Detect which cell encompasses the target text, then output its (x, y) center coordinate. 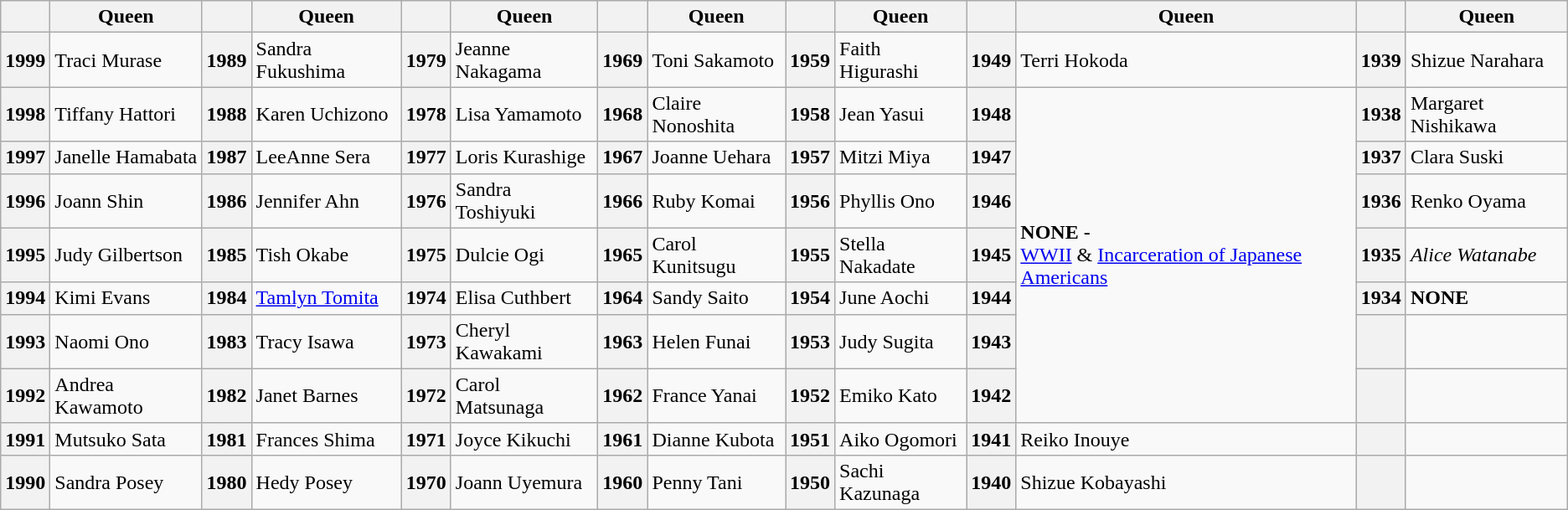
Alice Watanabe (1486, 255)
1961 (623, 439)
Claire Nonoshita (717, 114)
Phyllis Ono (901, 201)
Jeanne Nakagama (524, 60)
1938 (1380, 114)
France Yanai (717, 395)
Sachi Kazunaga (901, 482)
Joyce Kikuchi (524, 439)
1971 (426, 439)
1952 (811, 395)
Sandra Toshiyuki (524, 201)
1941 (992, 439)
1973 (426, 342)
NONE -WWII & Incarceration of Japanese Americans (1186, 255)
1968 (623, 114)
Elisa Cuthbert (524, 298)
Judy Sugita (901, 342)
Andrea Kawamoto (126, 395)
Aiko Ogomori (901, 439)
Loris Kurashige (524, 157)
Tish Okabe (327, 255)
Terri Hokoda (1186, 60)
Tamlyn Tomita (327, 298)
1981 (226, 439)
NONE (1486, 298)
Dianne Kubota (717, 439)
1943 (992, 342)
1980 (226, 482)
Shizue Kobayashi (1186, 482)
Shizue Narahara (1486, 60)
Cheryl Kawakami (524, 342)
1949 (992, 60)
1983 (226, 342)
1989 (226, 60)
Lisa Yamamoto (524, 114)
1970 (426, 482)
1957 (811, 157)
1955 (811, 255)
Stella Nakadate (901, 255)
Carol Matsunaga (524, 395)
1984 (226, 298)
Janelle Hamabata (126, 157)
1985 (226, 255)
1953 (811, 342)
Reiko Inouye (1186, 439)
Dulcie Ogi (524, 255)
1964 (623, 298)
1988 (226, 114)
Traci Murase (126, 60)
1945 (992, 255)
1967 (623, 157)
Carol Kunitsugu (717, 255)
1959 (811, 60)
Toni Sakamoto (717, 60)
Clara Suski (1486, 157)
1990 (25, 482)
1976 (426, 201)
Sandra Posey (126, 482)
1978 (426, 114)
1934 (1380, 298)
1987 (226, 157)
1982 (226, 395)
Karen Uchizono (327, 114)
1975 (426, 255)
Emiko Kato (901, 395)
1939 (1380, 60)
1993 (25, 342)
1937 (1380, 157)
June Aochi (901, 298)
1999 (25, 60)
1995 (25, 255)
1942 (992, 395)
1960 (623, 482)
Margaret Nishikawa (1486, 114)
LeeAnne Sera (327, 157)
Jennifer Ahn (327, 201)
Renko Oyama (1486, 201)
1992 (25, 395)
1950 (811, 482)
1966 (623, 201)
1940 (992, 482)
Tiffany Hattori (126, 114)
1935 (1380, 255)
1996 (25, 201)
1969 (623, 60)
Sandra Fukushima (327, 60)
1986 (226, 201)
1956 (811, 201)
Kimi Evans (126, 298)
1962 (623, 395)
Tracy Isawa (327, 342)
1979 (426, 60)
Joann Shin (126, 201)
Helen Funai (717, 342)
1951 (811, 439)
1948 (992, 114)
1998 (25, 114)
Joanne Uehara (717, 157)
Ruby Komai (717, 201)
1965 (623, 255)
1994 (25, 298)
1972 (426, 395)
Judy Gilbertson (126, 255)
1958 (811, 114)
1946 (992, 201)
Penny Tani (717, 482)
1997 (25, 157)
Janet Barnes (327, 395)
1936 (1380, 201)
Frances Shima (327, 439)
1954 (811, 298)
1963 (623, 342)
Jean Yasui (901, 114)
Mitzi Miya (901, 157)
Hedy Posey (327, 482)
Naomi Ono (126, 342)
1974 (426, 298)
1977 (426, 157)
1991 (25, 439)
Sandy Saito (717, 298)
Joann Uyemura (524, 482)
1947 (992, 157)
Mutsuko Sata (126, 439)
Faith Higurashi (901, 60)
1944 (992, 298)
